Find where the given text appears and provide that cell's center as [x, y] coordinate. 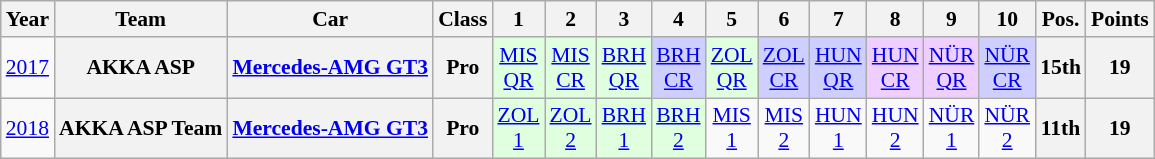
ZOLQR [732, 68]
BRHQR [624, 68]
NÜRCR [1007, 68]
MIS1 [732, 128]
NÜR1 [952, 128]
BRH2 [678, 128]
NÜR2 [1007, 128]
2 [570, 19]
MIS2 [784, 128]
ZOLCR [784, 68]
HUNQR [838, 68]
Car [330, 19]
10 [1007, 19]
Year [28, 19]
NÜRQR [952, 68]
5 [732, 19]
2017 [28, 68]
6 [784, 19]
ZOL2 [570, 128]
2018 [28, 128]
Class [462, 19]
BRHCR [678, 68]
Team [140, 19]
ZOL1 [518, 128]
9 [952, 19]
1 [518, 19]
HUN2 [896, 128]
MISQR [518, 68]
4 [678, 19]
BRH1 [624, 128]
Points [1120, 19]
AKKA ASP [140, 68]
11th [1060, 128]
AKKA ASP Team [140, 128]
8 [896, 19]
3 [624, 19]
HUNCR [896, 68]
HUN1 [838, 128]
15th [1060, 68]
7 [838, 19]
Pos. [1060, 19]
MISCR [570, 68]
